Provide the (X, Y) coordinate of the cell's center where the given text is located.  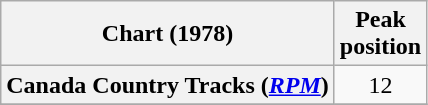
12 (380, 85)
Canada Country Tracks (RPM) (168, 85)
Peakposition (380, 34)
Chart (1978) (168, 34)
